Find where the given text appears and provide that cell's center as (X, Y) coordinate. 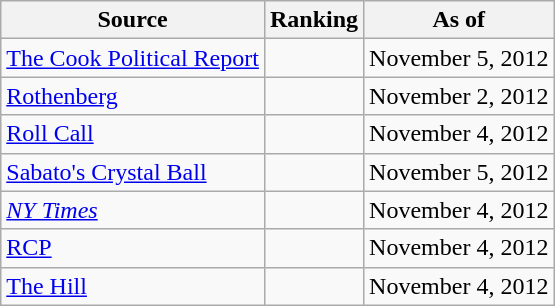
The Hill (133, 286)
Rothenberg (133, 96)
Sabato's Crystal Ball (133, 172)
RCP (133, 248)
November 2, 2012 (459, 96)
Roll Call (133, 134)
Source (133, 20)
Ranking (314, 20)
NY Times (133, 210)
The Cook Political Report (133, 58)
As of (459, 20)
